Output the [X, Y] coordinate of the center of the cell containing the given text.  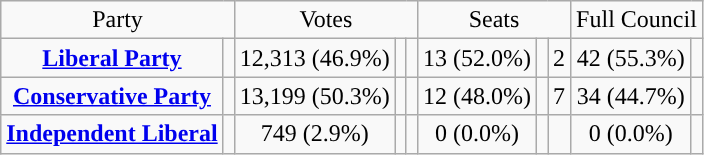
Full Council [637, 20]
34 (44.7%) [632, 96]
Conservative Party [112, 96]
12,313 (46.9%) [314, 58]
13 (52.0%) [476, 58]
12 (48.0%) [476, 96]
Votes [326, 20]
13,199 (50.3%) [314, 96]
749 (2.9%) [314, 134]
Seats [494, 20]
Independent Liberal [112, 134]
Liberal Party [112, 58]
42 (55.3%) [632, 58]
2 [560, 58]
Party [118, 20]
7 [560, 96]
